Output the (x, y) coordinate of the center of the cell containing the given text.  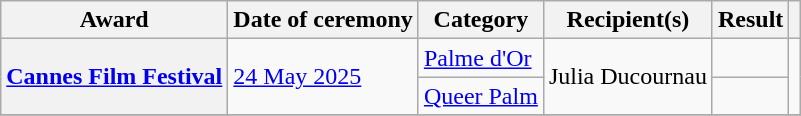
Julia Ducournau (628, 77)
Date of ceremony (324, 20)
Cannes Film Festival (114, 77)
Result (750, 20)
Category (480, 20)
24 May 2025 (324, 77)
Palme d'Or (480, 58)
Recipient(s) (628, 20)
Award (114, 20)
Queer Palm (480, 96)
